For the text-containing cell, return its midpoint in (x, y) coordinate format. 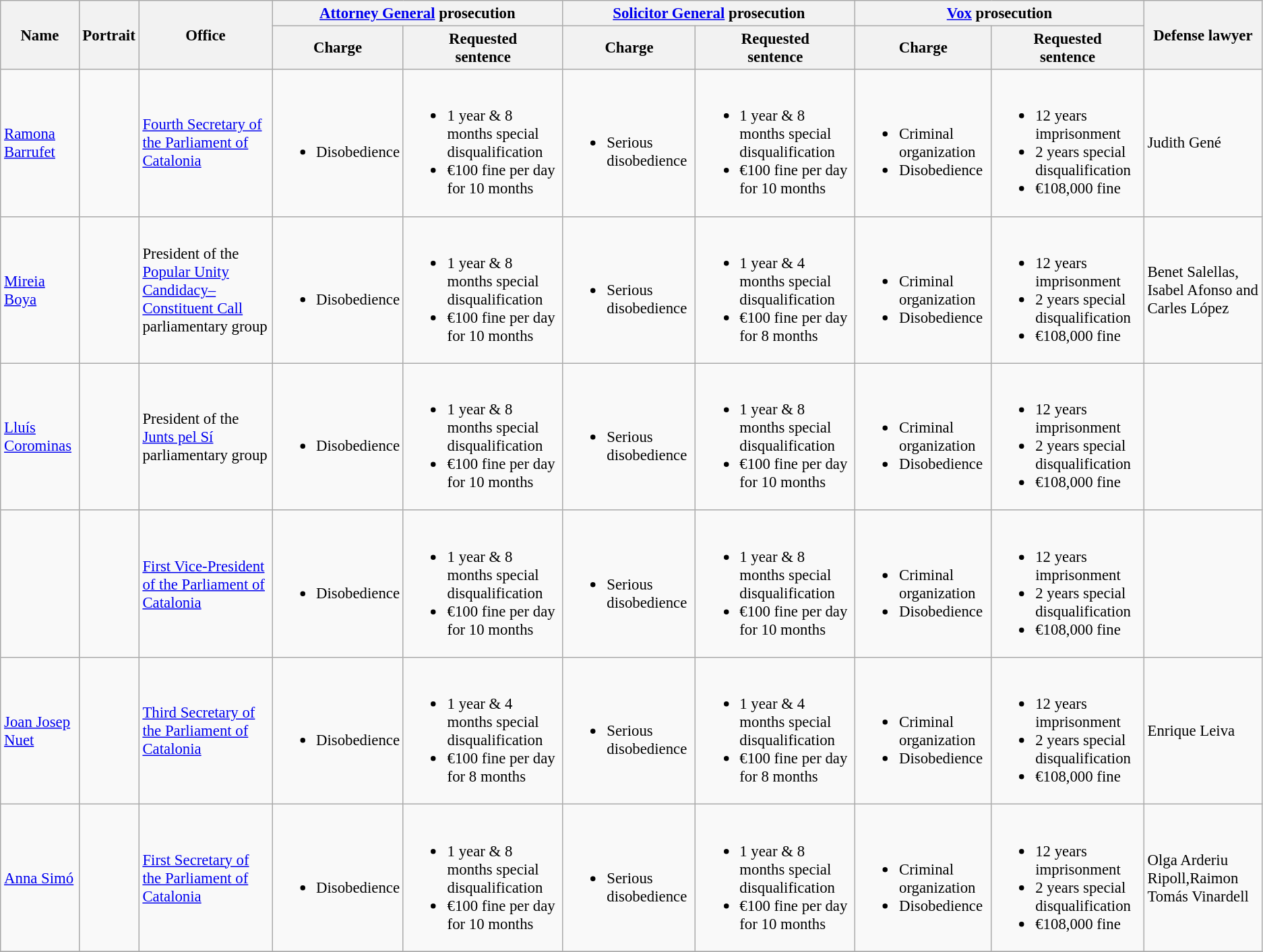
Benet Salellas, Isabel Afonso and Carles López (1202, 290)
Vox prosecution (999, 13)
Enrique Leiva (1202, 731)
Ramona Barrufet (40, 143)
First Vice-President of the Parliament of Catalonia (206, 584)
Portrait (109, 35)
President of the Popular Unity Candidacy–Constituent Call parliamentary group (206, 290)
Defense lawyer (1202, 35)
Mireia Boya (40, 290)
Lluís Corominas (40, 437)
Joan Josep Nuet (40, 731)
Third Secretary of the Parliament of Catalonia (206, 731)
Fourth Secretary of the Parliament of Catalonia (206, 143)
President of the Junts pel Sí parliamentary group (206, 437)
Anna Simó (40, 878)
Judith Gené (1202, 143)
Solicitor General prosecution (709, 13)
Office (206, 35)
First Secretary of the Parliament of Catalonia (206, 878)
Olga Arderiu Ripoll,Raimon Tomás Vinardell (1202, 878)
Name (40, 35)
Attorney General prosecution (418, 13)
